Output the (X, Y) coordinate of the center of the cell containing the given text.  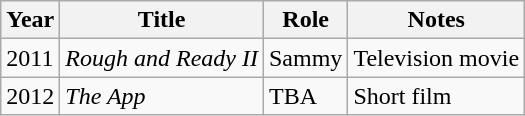
The App (162, 96)
Title (162, 20)
2012 (30, 96)
Year (30, 20)
Television movie (436, 58)
Role (305, 20)
Short film (436, 96)
Rough and Ready II (162, 58)
Notes (436, 20)
TBA (305, 96)
2011 (30, 58)
Sammy (305, 58)
